Determine the [x, y] coordinate at the center of the cell enclosing the given text.  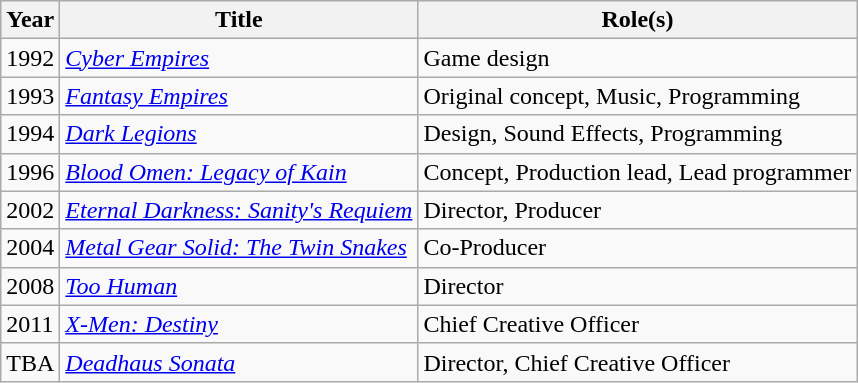
Original concept, Music, Programming [638, 96]
1993 [30, 96]
Blood Omen: Legacy of Kain [239, 172]
Dark Legions [239, 134]
TBA [30, 362]
Metal Gear Solid: The Twin Snakes [239, 248]
Co-Producer [638, 248]
Fantasy Empires [239, 96]
1994 [30, 134]
2011 [30, 324]
Role(s) [638, 20]
Director, Chief Creative Officer [638, 362]
2004 [30, 248]
1996 [30, 172]
Design, Sound Effects, Programming [638, 134]
Too Human [239, 286]
1992 [30, 58]
Chief Creative Officer [638, 324]
2008 [30, 286]
X-Men: Destiny [239, 324]
Deadhaus Sonata [239, 362]
Director [638, 286]
2002 [30, 210]
Director, Producer [638, 210]
Concept, Production lead, Lead programmer [638, 172]
Cyber Empires [239, 58]
Year [30, 20]
Game design [638, 58]
Eternal Darkness: Sanity's Requiem [239, 210]
Title [239, 20]
